Detect which cell encompasses the target text, then output its [X, Y] center coordinate. 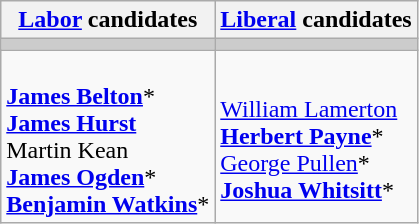
James Belton* James Hurst Martin Kean James Ogden* Benjamin Watkins* [108, 136]
Labor candidates [108, 20]
William Lamerton Herbert Payne* George Pullen* Joshua Whitsitt* [316, 136]
Liberal candidates [316, 20]
